Capture the cell that displays the provided text and extract its [X, Y] central coordinate. 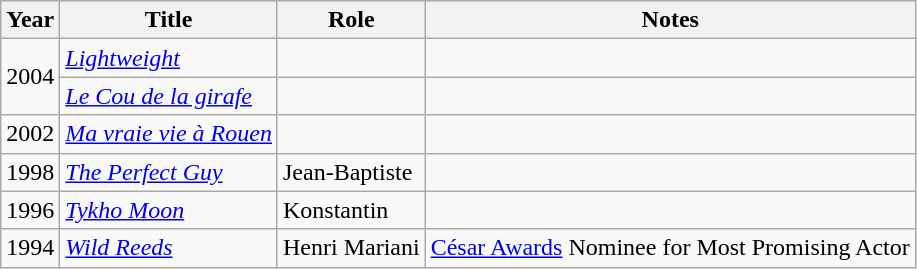
1996 [30, 210]
Ma vraie vie à Rouen [169, 134]
Jean-Baptiste [351, 172]
Wild Reeds [169, 248]
1994 [30, 248]
Lightweight [169, 58]
Year [30, 20]
Role [351, 20]
Henri Mariani [351, 248]
Tykho Moon [169, 210]
César Awards Nominee for Most Promising Actor [670, 248]
Le Cou de la girafe [169, 96]
1998 [30, 172]
The Perfect Guy [169, 172]
2002 [30, 134]
Notes [670, 20]
2004 [30, 77]
Title [169, 20]
Konstantin [351, 210]
